Capture the cell that displays the provided text and extract its [x, y] central coordinate. 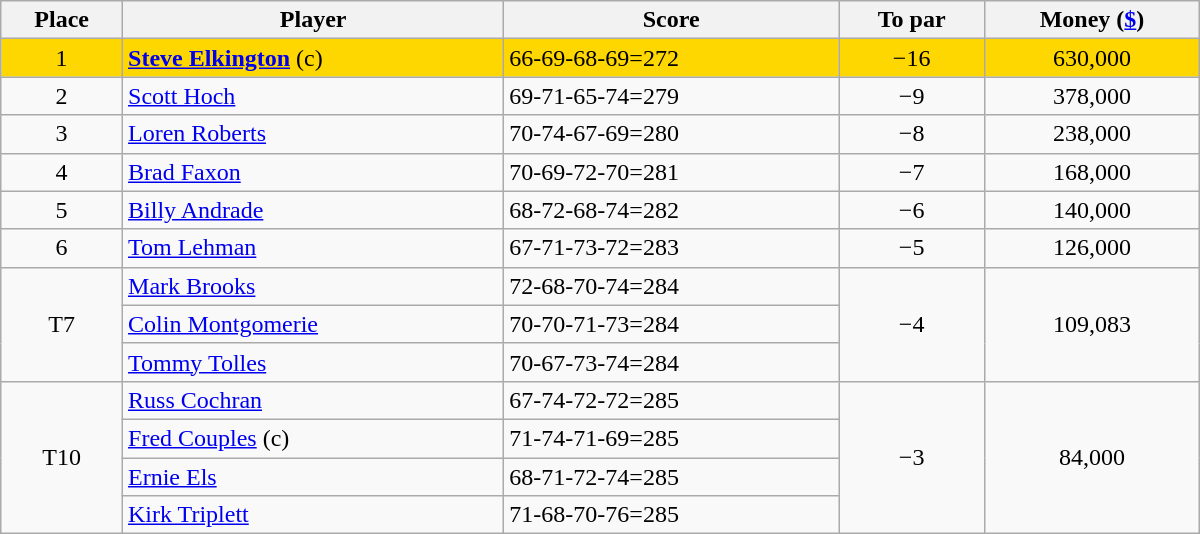
−4 [912, 324]
5 [62, 210]
109,083 [1092, 324]
126,000 [1092, 248]
Ernie Els [314, 477]
Score [672, 20]
Loren Roberts [314, 134]
71-68-70-76=285 [672, 515]
70-69-72-70=281 [672, 172]
Russ Cochran [314, 400]
Mark Brooks [314, 286]
T7 [62, 324]
Kirk Triplett [314, 515]
Money ($) [1092, 20]
67-71-73-72=283 [672, 248]
69-71-65-74=279 [672, 96]
70-74-67-69=280 [672, 134]
2 [62, 96]
Player [314, 20]
70-70-71-73=284 [672, 324]
84,000 [1092, 457]
−3 [912, 457]
3 [62, 134]
630,000 [1092, 58]
68-71-72-74=285 [672, 477]
6 [62, 248]
Fred Couples (c) [314, 438]
Place [62, 20]
−8 [912, 134]
68-72-68-74=282 [672, 210]
67-74-72-72=285 [672, 400]
378,000 [1092, 96]
66-69-68-69=272 [672, 58]
−16 [912, 58]
T10 [62, 457]
72-68-70-74=284 [672, 286]
140,000 [1092, 210]
Scott Hoch [314, 96]
1 [62, 58]
Tommy Tolles [314, 362]
4 [62, 172]
Colin Montgomerie [314, 324]
168,000 [1092, 172]
−6 [912, 210]
−7 [912, 172]
Billy Andrade [314, 210]
71-74-71-69=285 [672, 438]
To par [912, 20]
−5 [912, 248]
Brad Faxon [314, 172]
238,000 [1092, 134]
−9 [912, 96]
Tom Lehman [314, 248]
Steve Elkington (c) [314, 58]
70-67-73-74=284 [672, 362]
